Locate the cell with the specified text and output its (X, Y) center coordinate. 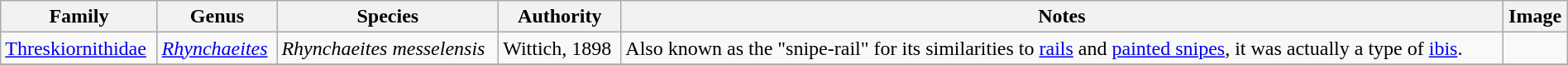
Wittich, 1898 (560, 48)
Genus (217, 17)
Species (388, 17)
Family (79, 17)
Rhynchaeites (217, 48)
Threskiornithidae (79, 48)
Image (1535, 17)
Also known as the "snipe-rail" for its similarities to rails and painted snipes, it was actually a type of ibis. (1062, 48)
Rhynchaeites messelensis (388, 48)
Authority (560, 17)
Notes (1062, 17)
